From the cell containing the given text, extract its center point as [x, y] coordinate. 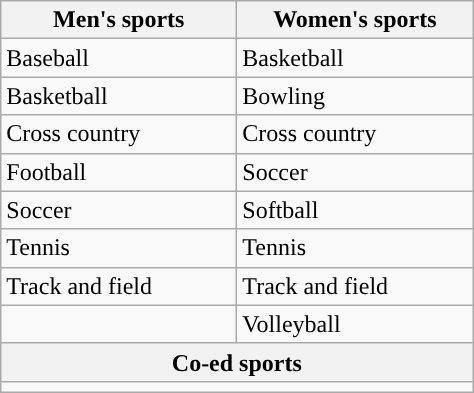
Men's sports [119, 20]
Softball [355, 210]
Baseball [119, 58]
Co-ed sports [237, 362]
Bowling [355, 96]
Volleyball [355, 324]
Football [119, 172]
Women's sports [355, 20]
